For the text-containing cell, return its midpoint in [X, Y] coordinate format. 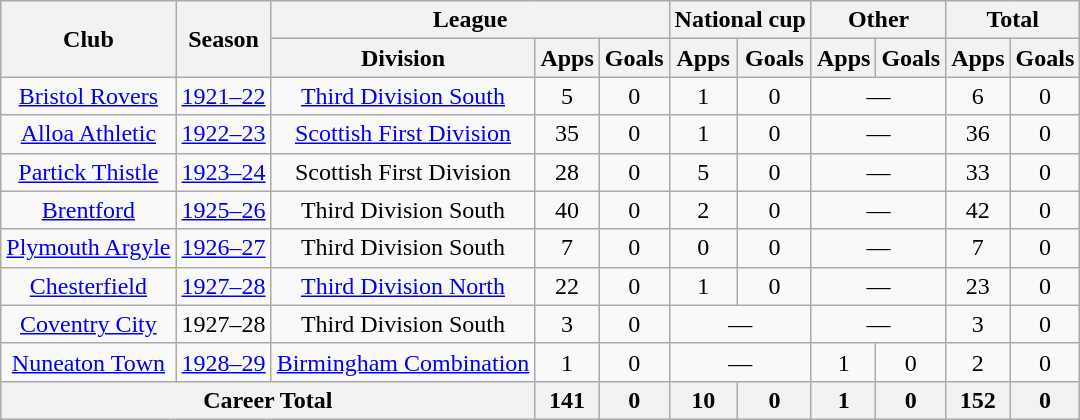
1922–23 [224, 134]
League [470, 20]
33 [978, 172]
Partick Thistle [88, 172]
40 [567, 210]
Total [1013, 20]
Nuneaton Town [88, 362]
1921–22 [224, 96]
23 [978, 286]
28 [567, 172]
Brentford [88, 210]
36 [978, 134]
National cup [740, 20]
6 [978, 96]
1923–24 [224, 172]
141 [567, 400]
Career Total [268, 400]
22 [567, 286]
42 [978, 210]
Chesterfield [88, 286]
1928–29 [224, 362]
Bristol Rovers [88, 96]
35 [567, 134]
Coventry City [88, 324]
Season [224, 39]
1926–27 [224, 248]
Division [403, 58]
Plymouth Argyle [88, 248]
10 [703, 400]
Birmingham Combination [403, 362]
1925–26 [224, 210]
152 [978, 400]
Club [88, 39]
Other [878, 20]
Alloa Athletic [88, 134]
Third Division North [403, 286]
